Detect which cell encompasses the target text, then output its [X, Y] center coordinate. 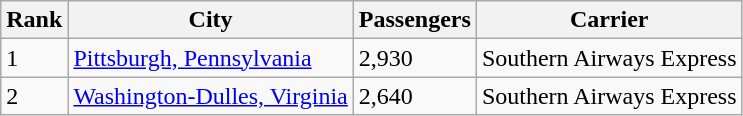
Carrier [609, 20]
2 [34, 96]
Passengers [414, 20]
Pittsburgh, Pennsylvania [210, 58]
1 [34, 58]
City [210, 20]
Rank [34, 20]
Washington-Dulles, Virginia [210, 96]
2,640 [414, 96]
2,930 [414, 58]
